Identify which cell holds the provided text, then report its (x, y) central coordinate. 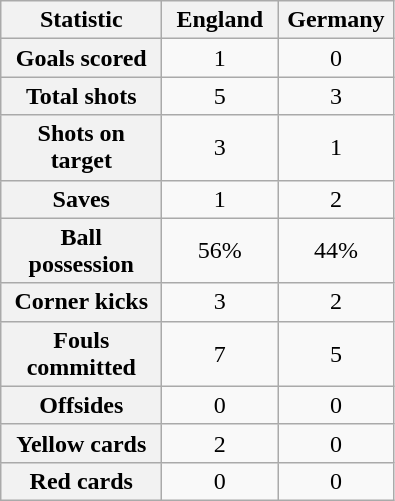
Ball possession (82, 250)
England (220, 20)
Total shots (82, 96)
Goals scored (82, 58)
Statistic (82, 20)
Fouls committed (82, 354)
56% (220, 250)
7 (220, 354)
Saves (82, 199)
Offsides (82, 405)
Germany (336, 20)
Corner kicks (82, 302)
Red cards (82, 481)
Yellow cards (82, 443)
Shots on target (82, 148)
44% (336, 250)
